Extract the (X, Y) coordinate from the center of the cell holding the provided text.  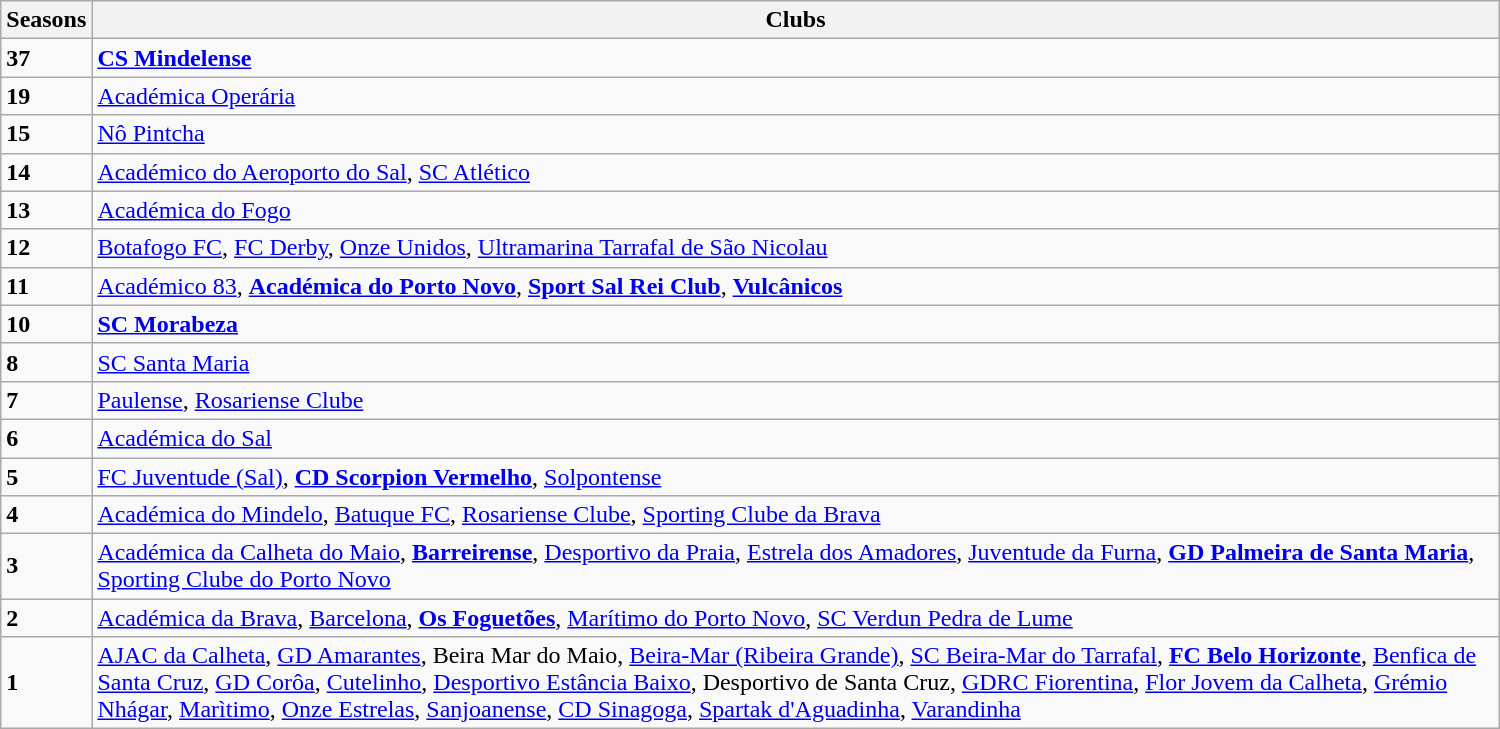
CS Mindelense (796, 58)
37 (46, 58)
Botafogo FC, FC Derby, Onze Unidos, Ultramarina Tarrafal de São Nicolau (796, 248)
10 (46, 324)
Académico do Aeroporto do Sal, SC Atlético (796, 172)
1 (46, 683)
19 (46, 96)
14 (46, 172)
7 (46, 400)
Nô Pintcha (796, 134)
6 (46, 438)
Académica Operária (796, 96)
Académica do Fogo (796, 210)
12 (46, 248)
SC Santa Maria (796, 362)
4 (46, 515)
Académico 83, Académica do Porto Novo, Sport Sal Rei Club, Vulcânicos (796, 286)
FC Juventude (Sal), CD Scorpion Vermelho, Solpontense (796, 477)
15 (46, 134)
8 (46, 362)
2 (46, 618)
Seasons (46, 20)
3 (46, 566)
SC Morabeza (796, 324)
Clubs (796, 20)
Paulense, Rosariense Clube (796, 400)
Académica da Brava, Barcelona, Os Foguetões, Marítimo do Porto Novo, SC Verdun Pedra de Lume (796, 618)
13 (46, 210)
5 (46, 477)
Académica do Mindelo, Batuque FC, Rosariense Clube, Sporting Clube da Brava (796, 515)
Académica do Sal (796, 438)
11 (46, 286)
